Find where the given text appears and provide that cell's center as [x, y] coordinate. 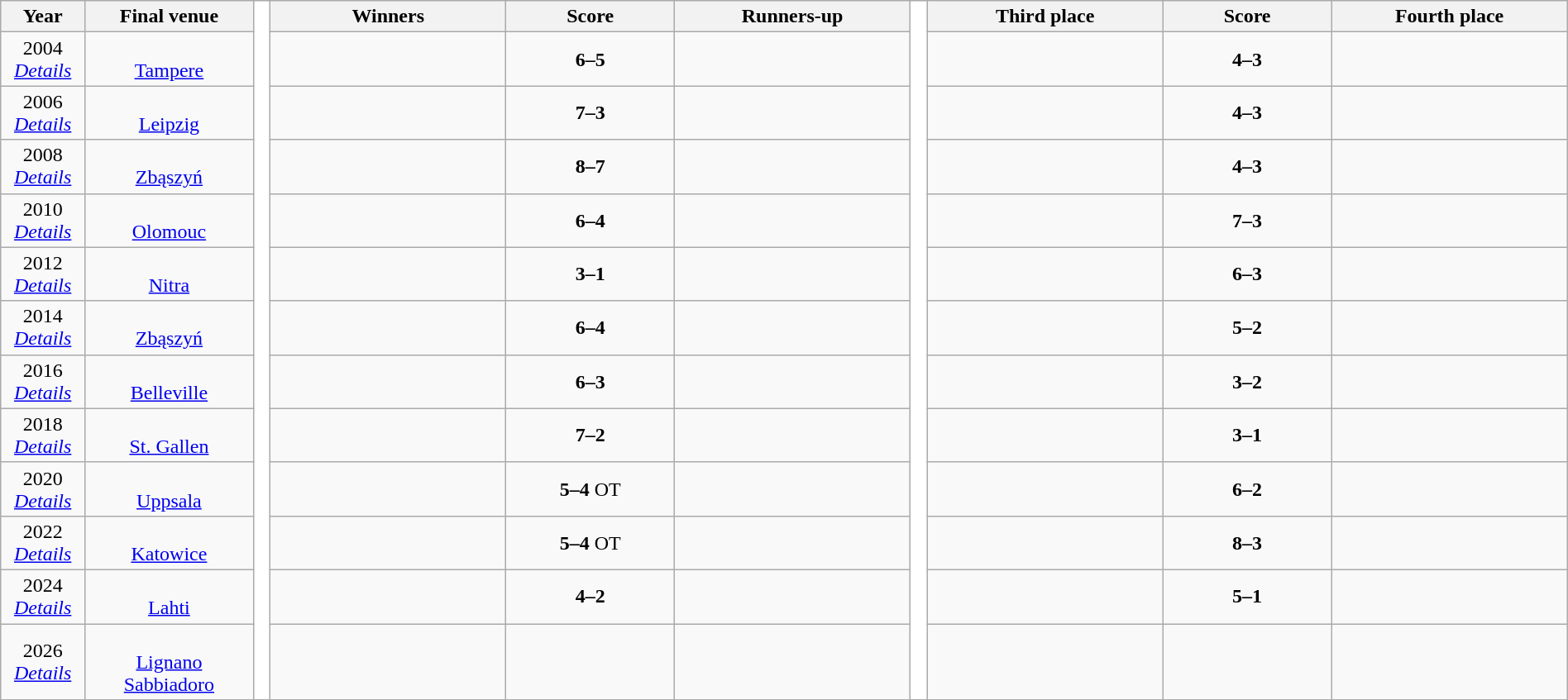
2004 Details [43, 60]
Runners-up [792, 17]
Olomouc [170, 220]
2026 Details [43, 661]
5–1 [1247, 597]
4–2 [590, 597]
Third place [1045, 17]
Belleville [170, 382]
2012 Details [43, 274]
Leipzig [170, 112]
Year [43, 17]
5–2 [1247, 327]
6–2 [1247, 489]
2008 Details [43, 167]
8–7 [590, 167]
2022 Details [43, 542]
2020 Details [43, 489]
Winners [389, 17]
8–3 [1247, 542]
2006 Details [43, 112]
Tampere [170, 60]
Lignano Sabbiadoro [170, 661]
2014 Details [43, 327]
Nitra [170, 274]
2018 Details [43, 435]
Fourth place [1449, 17]
2010 Details [43, 220]
Katowice [170, 542]
Final venue [170, 17]
2024 Details [43, 597]
7–2 [590, 435]
Uppsala [170, 489]
6–5 [590, 60]
2016 Details [43, 382]
3–2 [1247, 382]
St. Gallen [170, 435]
Lahti [170, 597]
